Pinpoint the cell where the given text exists, returning its (x, y) midpoint coordinate. 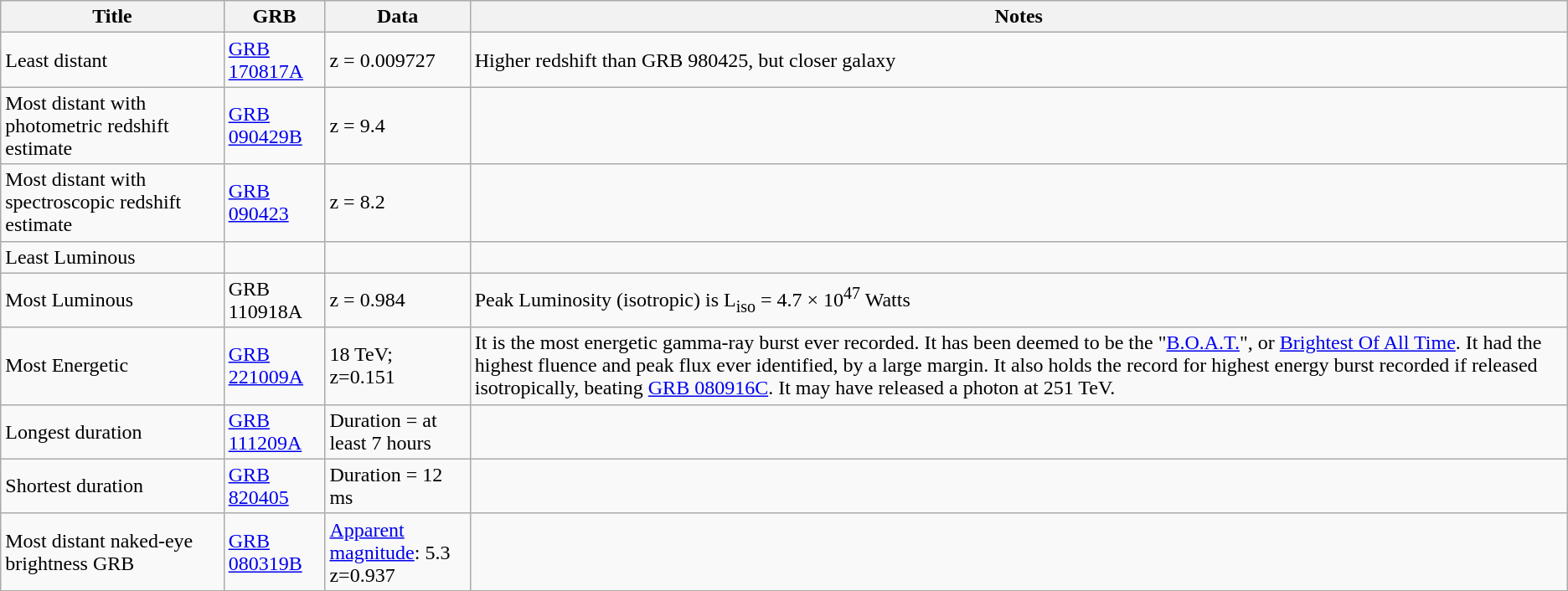
18 TeV;z=0.151 (397, 366)
Most distant naked-eye brightness GRB (112, 552)
Data (397, 17)
Duration = at least 7 hours (397, 432)
GRB 111209A (275, 432)
Longest duration (112, 432)
Apparent magnitude: 5.3 z=0.937 (397, 552)
Higher redshift than GRB 980425, but closer galaxy (1019, 60)
z = 0.009727 (397, 60)
GRB 221009A (275, 366)
z = 0.984 (397, 300)
Most distant with spectroscopic redshift estimate (112, 203)
Most Energetic (112, 366)
Least distant (112, 60)
Title (112, 17)
Peak Luminosity (isotropic) is Liso = 4.7 × 1047 Watts (1019, 300)
GRB (275, 17)
GRB 090423 (275, 203)
Notes (1019, 17)
GRB 170817A (275, 60)
GRB 820405 (275, 486)
GRB 110918A (275, 300)
GRB 090429B (275, 126)
Least Luminous (112, 257)
Most Luminous (112, 300)
Duration = 12 ms (397, 486)
z = 8.2 (397, 203)
z = 9.4 (397, 126)
GRB 080319B (275, 552)
Most distant with photometric redshift estimate (112, 126)
Shortest duration (112, 486)
